Extract the [x, y] coordinate from the center of the cell holding the provided text.  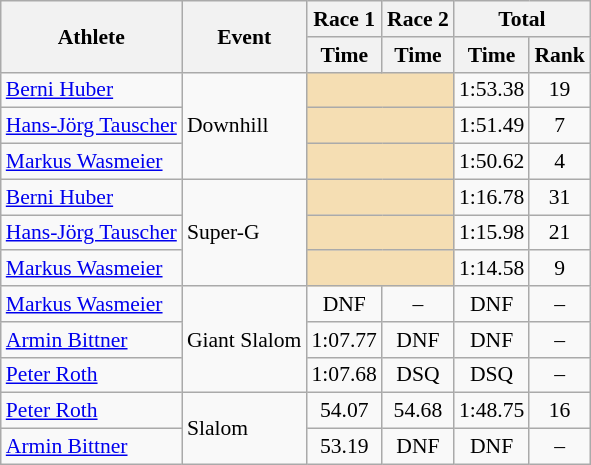
1:48.75 [492, 411]
Race 1 [344, 19]
1:14.58 [492, 269]
1:16.78 [492, 197]
Rank [560, 55]
16 [560, 411]
Race 2 [418, 19]
4 [560, 162]
Slalom [244, 428]
19 [560, 90]
1:51.49 [492, 126]
53.19 [344, 447]
Downhill [244, 126]
1:53.38 [492, 90]
Super-G [244, 232]
1:07.77 [344, 340]
Giant Slalom [244, 340]
Athlete [92, 36]
1:50.62 [492, 162]
31 [560, 197]
1:07.68 [344, 375]
7 [560, 126]
54.07 [344, 411]
54.68 [418, 411]
1:15.98 [492, 233]
9 [560, 269]
Event [244, 36]
Total [522, 19]
21 [560, 233]
